From the cell containing the given text, extract its center point as (x, y) coordinate. 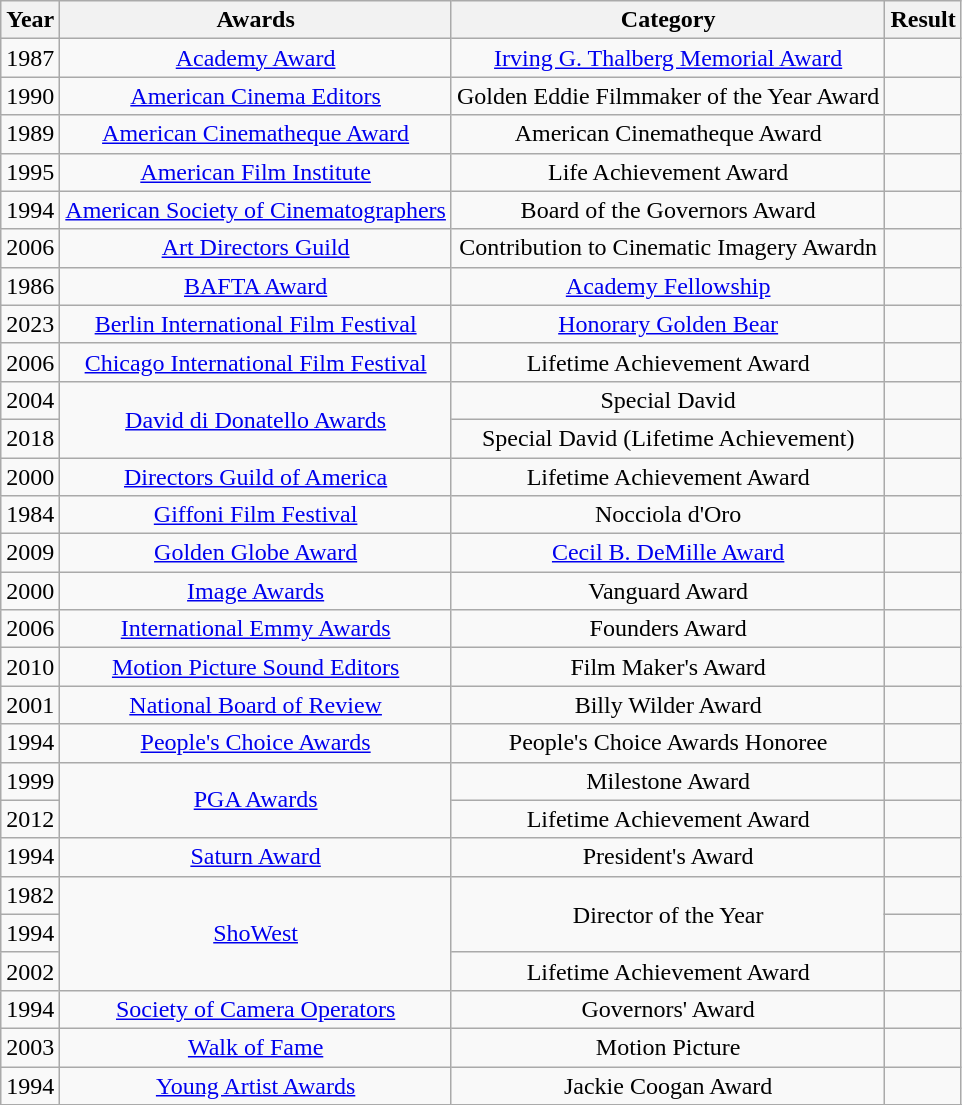
Art Directors Guild (256, 248)
Vanguard Award (668, 591)
American Society of Cinematographers (256, 210)
International Emmy Awards (256, 629)
Honorary Golden Bear (668, 324)
1982 (30, 895)
Special David (668, 400)
1999 (30, 781)
2002 (30, 971)
Irving G. Thalberg Memorial Award (668, 58)
2004 (30, 400)
1995 (30, 172)
American Cinema Editors (256, 96)
Awards (256, 20)
2012 (30, 819)
Nocciola d'Oro (668, 515)
2023 (30, 324)
1990 (30, 96)
2001 (30, 705)
BAFTA Award (256, 286)
2003 (30, 1047)
1987 (30, 58)
David di Donatello Awards (256, 419)
Motion Picture Sound Editors (256, 667)
2009 (30, 553)
Board of the Governors Award (668, 210)
People's Choice Awards (256, 743)
Result (923, 20)
Year (30, 20)
2010 (30, 667)
Jackie Coogan Award (668, 1085)
President's Award (668, 857)
Young Artist Awards (256, 1085)
Special David (Lifetime Achievement) (668, 438)
PGA Awards (256, 800)
Golden Globe Award (256, 553)
1989 (30, 134)
Category (668, 20)
Contribution to Cinematic Imagery Awardn (668, 248)
American Film Institute (256, 172)
ShoWest (256, 933)
People's Choice Awards Honoree (668, 743)
Director of the Year (668, 914)
Motion Picture (668, 1047)
Life Achievement Award (668, 172)
National Board of Review (256, 705)
Giffoni Film Festival (256, 515)
Berlin International Film Festival (256, 324)
Image Awards (256, 591)
1984 (30, 515)
Founders Award (668, 629)
Academy Fellowship (668, 286)
1986 (30, 286)
Cecil B. DeMille Award (668, 553)
Academy Award (256, 58)
2018 (30, 438)
Chicago International Film Festival (256, 362)
Saturn Award (256, 857)
Governors' Award (668, 1009)
Golden Eddie Filmmaker of the Year Award (668, 96)
Walk of Fame (256, 1047)
Billy Wilder Award (668, 705)
Milestone Award (668, 781)
Film Maker's Award (668, 667)
Society of Camera Operators (256, 1009)
Directors Guild of America (256, 477)
